Capture the cell that displays the provided text and extract its [X, Y] central coordinate. 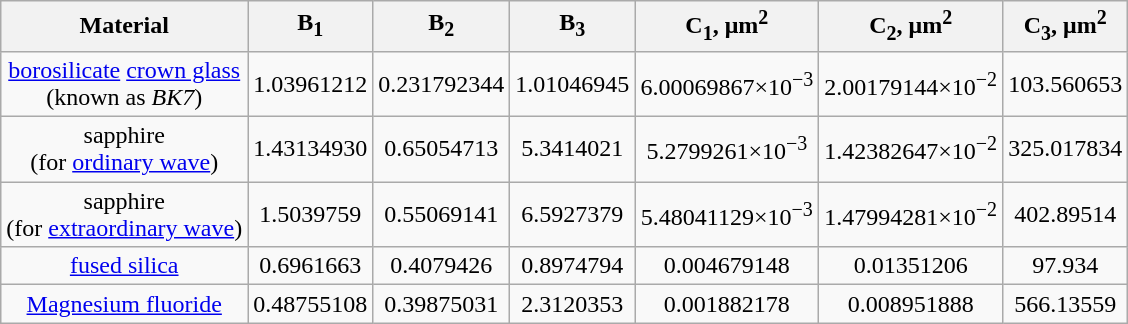
0.001882178 [727, 304]
C1, μm2 [727, 26]
2.00179144×10−2 [911, 84]
1.01046945 [572, 84]
borosilicate crown glass(known as BK7) [124, 84]
0.55069141 [442, 214]
0.008951888 [911, 304]
Magnesium fluoride [124, 304]
Material [124, 26]
402.89514 [1066, 214]
566.13559 [1066, 304]
97.934 [1066, 266]
0.39875031 [442, 304]
B1 [310, 26]
0.48755108 [310, 304]
B3 [572, 26]
5.2799261×10−3 [727, 150]
0.8974794 [572, 266]
1.42382647×10−2 [911, 150]
1.43134930 [310, 150]
2.3120353 [572, 304]
5.3414021 [572, 150]
sapphire(for ordinary wave) [124, 150]
0.231792344 [442, 84]
0.4079426 [442, 266]
1.03961212 [310, 84]
fused silica [124, 266]
6.5927379 [572, 214]
1.47994281×10−2 [911, 214]
C2, μm2 [911, 26]
325.017834 [1066, 150]
0.004679148 [727, 266]
B2 [442, 26]
C3, μm2 [1066, 26]
1.5039759 [310, 214]
103.560653 [1066, 84]
0.6961663 [310, 266]
0.65054713 [442, 150]
5.48041129×10−3 [727, 214]
6.00069867×10−3 [727, 84]
0.01351206 [911, 266]
sapphire(for extraordinary wave) [124, 214]
